Pinpoint the cell where the given text exists, returning its (x, y) midpoint coordinate. 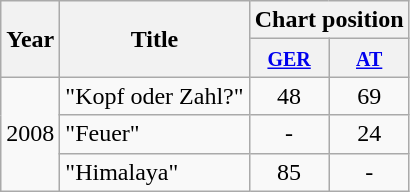
85 (289, 172)
Year (30, 39)
48 (289, 96)
GER (289, 58)
2008 (30, 134)
24 (369, 134)
69 (369, 96)
"Kopf oder Zahl?" (154, 96)
"Feuer" (154, 134)
"Himalaya" (154, 172)
Title (154, 39)
Chart position (329, 20)
AT (369, 58)
